Output the (X, Y) coordinate of the center of the cell containing the given text.  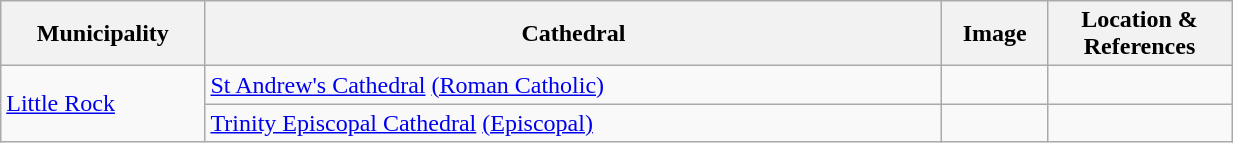
Municipality (103, 34)
Location & References (1139, 34)
St Andrew's Cathedral (Roman Catholic) (574, 85)
Little Rock (103, 104)
Cathedral (574, 34)
Trinity Episcopal Cathedral (Episcopal) (574, 123)
Image (995, 34)
